Determine the (X, Y) coordinate at the center of the cell enclosing the given text.  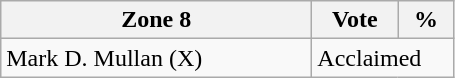
Vote (355, 20)
% (426, 20)
Zone 8 (156, 20)
Mark D. Mullan (X) (156, 58)
Acclaimed (383, 58)
